Locate the cell with the specified text and output its (X, Y) center coordinate. 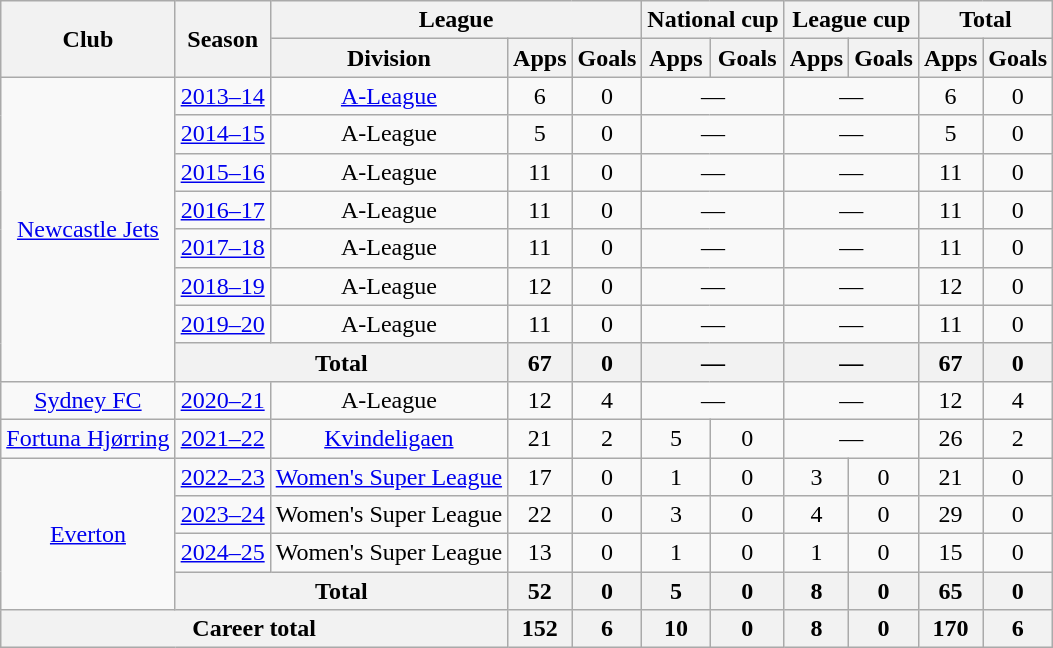
League (456, 20)
22 (540, 515)
Newcastle Jets (88, 229)
2022–23 (222, 477)
2017–18 (222, 248)
Fortuna Hjørring (88, 438)
2020–21 (222, 400)
170 (950, 629)
52 (540, 591)
17 (540, 477)
2021–22 (222, 438)
2013–14 (222, 96)
65 (950, 591)
Division (388, 58)
2014–15 (222, 134)
Club (88, 39)
2023–24 (222, 515)
2015–16 (222, 172)
2018–19 (222, 286)
Season (222, 39)
13 (540, 553)
National cup (713, 20)
152 (540, 629)
15 (950, 553)
League cup (851, 20)
Everton (88, 534)
Career total (254, 629)
Kvindeligaen (388, 438)
2016–17 (222, 210)
Sydney FC (88, 400)
2024–25 (222, 553)
10 (676, 629)
29 (950, 515)
26 (950, 438)
2019–20 (222, 324)
